Return (X, Y) of the center of cell containing provided text 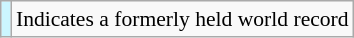
Indicates a formerly held world record (182, 19)
